Provide the (x, y) coordinate of the cell's center where the given text is located.  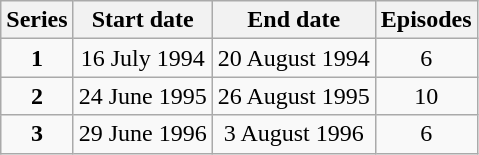
16 July 1994 (142, 58)
Episodes (426, 20)
3 August 1996 (294, 134)
2 (37, 96)
End date (294, 20)
20 August 1994 (294, 58)
29 June 1996 (142, 134)
Start date (142, 20)
3 (37, 134)
1 (37, 58)
10 (426, 96)
26 August 1995 (294, 96)
24 June 1995 (142, 96)
Series (37, 20)
